Find where the given text appears and provide that cell's center as (x, y) coordinate. 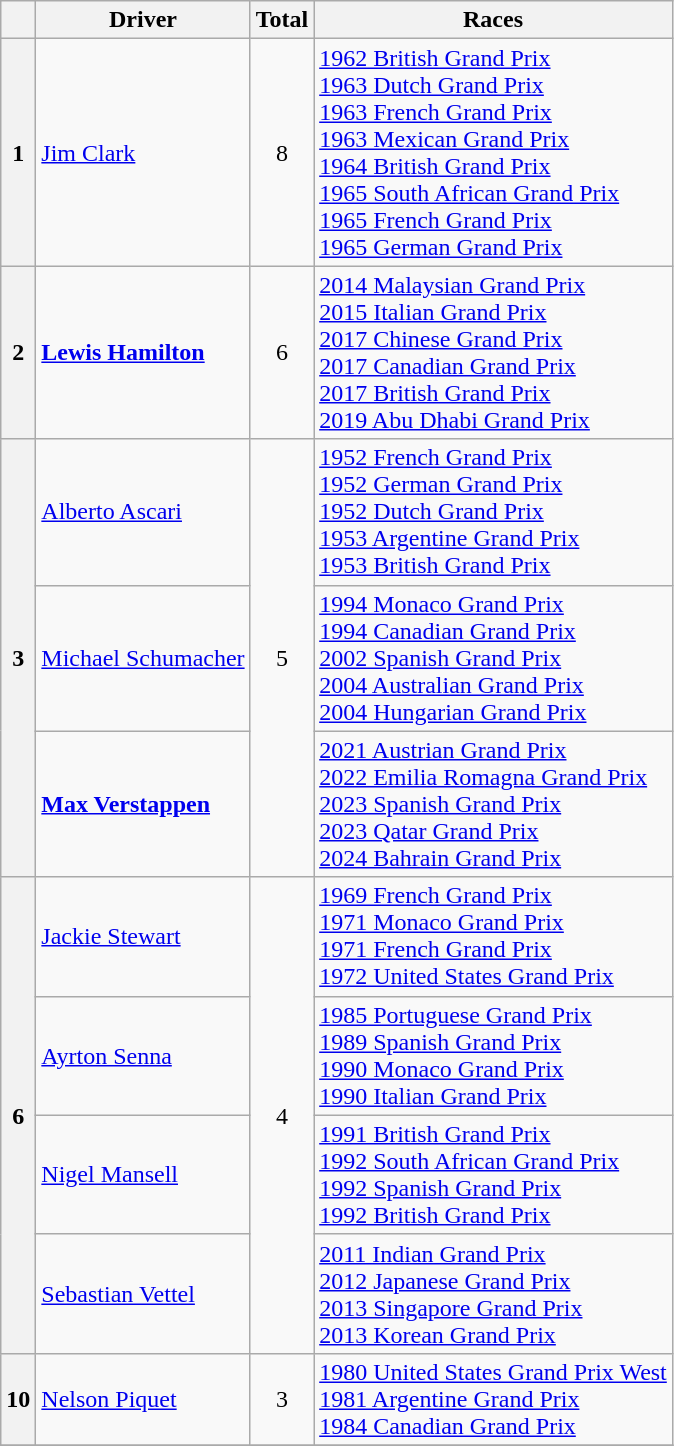
Sebastian Vettel (143, 1294)
8 (282, 152)
Ayrton Senna (143, 1056)
Alberto Ascari (143, 512)
1 (18, 152)
1991 British Grand Prix1992 South African Grand Prix1992 Spanish Grand Prix1992 British Grand Prix (494, 1174)
1994 Monaco Grand Prix1994 Canadian Grand Prix2002 Spanish Grand Prix2004 Australian Grand Prix2004 Hungarian Grand Prix (494, 658)
Lewis Hamilton (143, 352)
2 (18, 352)
5 (282, 658)
10 (18, 1399)
1985 Portuguese Grand Prix1989 Spanish Grand Prix1990 Monaco Grand Prix1990 Italian Grand Prix (494, 1056)
Nigel Mansell (143, 1174)
Michael Schumacher (143, 658)
Races (494, 20)
Jackie Stewart (143, 936)
Max Verstappen (143, 804)
Jim Clark (143, 152)
Driver (143, 20)
Total (282, 20)
2014 Malaysian Grand Prix2015 Italian Grand Prix2017 Chinese Grand Prix2017 Canadian Grand Prix2017 British Grand Prix2019 Abu Dhabi Grand Prix (494, 352)
1969 French Grand Prix1971 Monaco Grand Prix1971 French Grand Prix1972 United States Grand Prix (494, 936)
4 (282, 1115)
2011 Indian Grand Prix2012 Japanese Grand Prix2013 Singapore Grand Prix2013 Korean Grand Prix (494, 1294)
1980 United States Grand Prix West1981 Argentine Grand Prix1984 Canadian Grand Prix (494, 1399)
1952 French Grand Prix1952 German Grand Prix1952 Dutch Grand Prix1953 Argentine Grand Prix1953 British Grand Prix (494, 512)
2021 Austrian Grand Prix2022 Emilia Romagna Grand Prix2023 Spanish Grand Prix2023 Qatar Grand Prix2024 Bahrain Grand Prix (494, 804)
Nelson Piquet (143, 1399)
